Extract the [x, y] coordinate from the center of the cell holding the provided text.  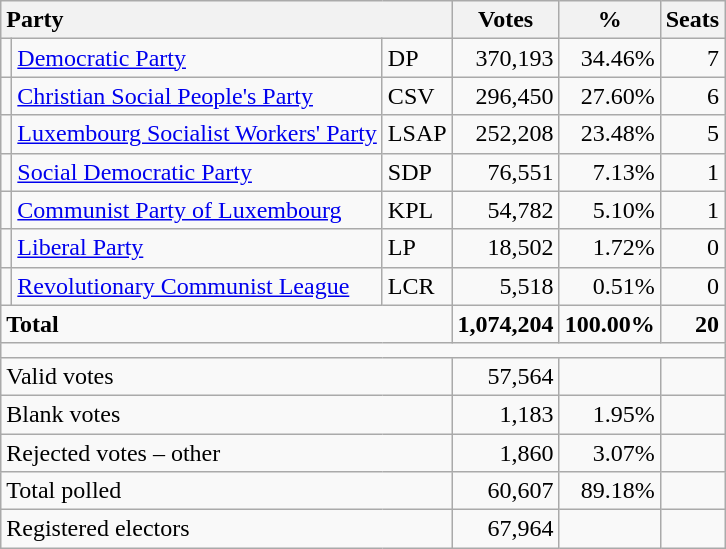
Democratic Party [198, 58]
LCR [417, 286]
CSV [417, 96]
Total [226, 324]
54,782 [506, 210]
KPL [417, 210]
1,183 [506, 414]
Rejected votes – other [226, 453]
34.46% [610, 58]
5 [692, 134]
Total polled [226, 491]
6 [692, 96]
Registered electors [226, 529]
370,193 [506, 58]
296,450 [506, 96]
60,607 [506, 491]
89.18% [610, 491]
23.48% [610, 134]
Luxembourg Socialist Workers' Party [198, 134]
Votes [506, 20]
% [610, 20]
20 [692, 324]
1,860 [506, 453]
SDP [417, 172]
7 [692, 58]
7.13% [610, 172]
0.51% [610, 286]
DP [417, 58]
Party [226, 20]
1.72% [610, 248]
57,564 [506, 376]
3.07% [610, 453]
Liberal Party [198, 248]
5.10% [610, 210]
18,502 [506, 248]
Blank votes [226, 414]
Valid votes [226, 376]
27.60% [610, 96]
Seats [692, 20]
252,208 [506, 134]
Christian Social People's Party [198, 96]
Revolutionary Communist League [198, 286]
LP [417, 248]
Social Democratic Party [198, 172]
76,551 [506, 172]
5,518 [506, 286]
100.00% [610, 324]
1.95% [610, 414]
1,074,204 [506, 324]
LSAP [417, 134]
Communist Party of Luxembourg [198, 210]
67,964 [506, 529]
